Return the [x, y] coordinate for the center point of the cell that contains the specified text.  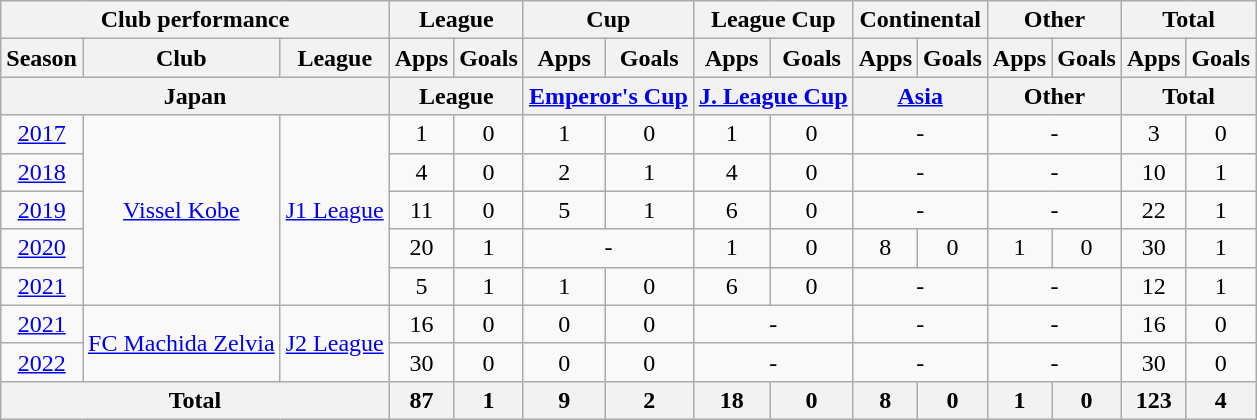
Vissel Kobe [181, 210]
Emperor's Cup [608, 96]
10 [1153, 172]
J2 League [334, 343]
Asia [920, 96]
2017 [42, 134]
FC Machida Zelvia [181, 343]
18 [732, 400]
Club [181, 58]
2022 [42, 362]
22 [1153, 210]
2019 [42, 210]
3 [1153, 134]
Japan [195, 96]
Club performance [195, 20]
League Cup [773, 20]
87 [421, 400]
12 [1153, 286]
123 [1153, 400]
2020 [42, 248]
2018 [42, 172]
Cup [608, 20]
9 [564, 400]
J. League Cup [773, 96]
J1 League [334, 210]
20 [421, 248]
11 [421, 210]
Season [42, 58]
Continental [920, 20]
